Capture the cell that displays the provided text and extract its [X, Y] central coordinate. 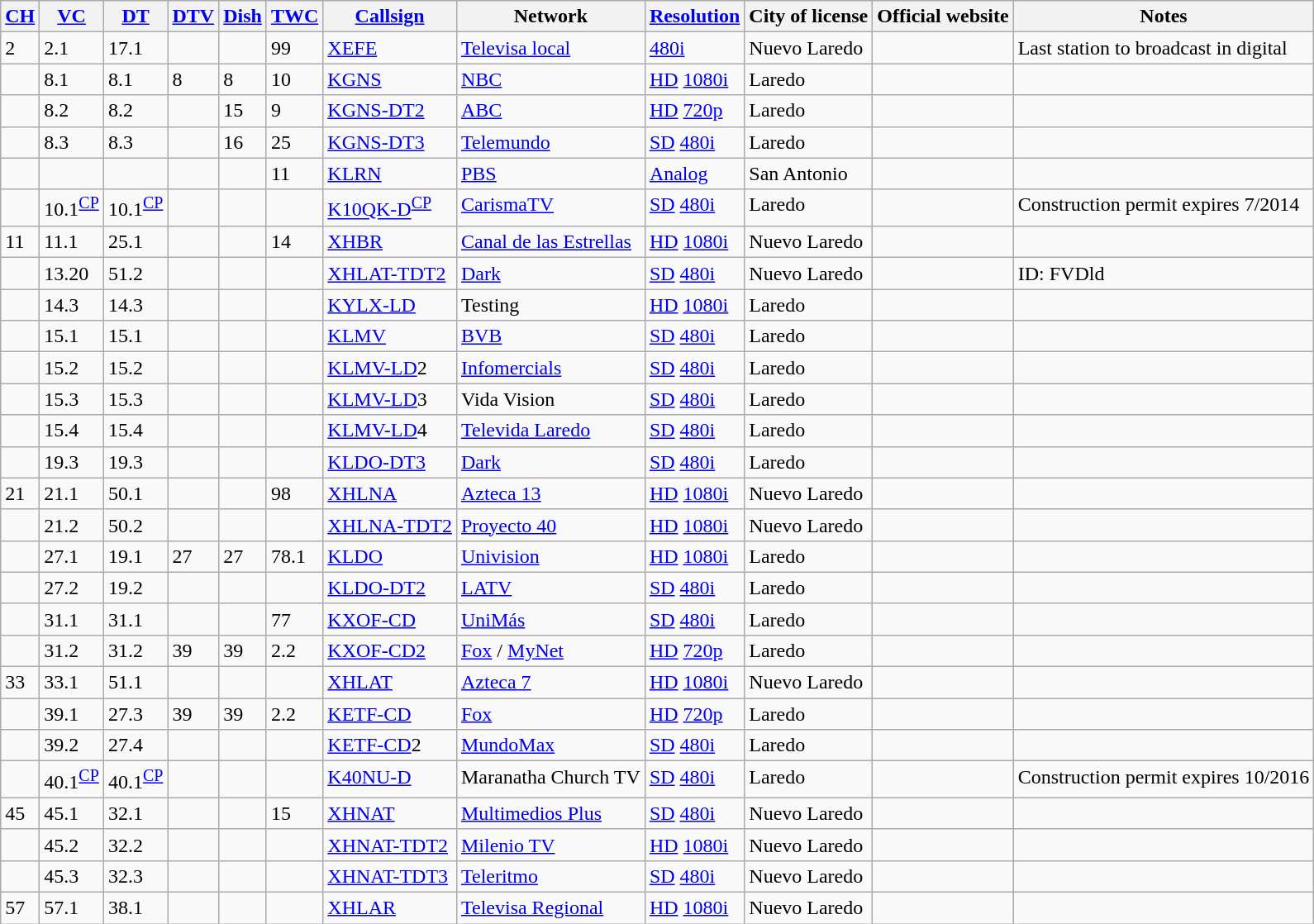
VC [72, 17]
21.2 [72, 525]
77 [294, 619]
XHNAT-TDT2 [390, 845]
16 [243, 142]
PBS [550, 174]
XEFE [390, 48]
Azteca 7 [550, 683]
Fox / MyNet [550, 650]
27.3 [136, 714]
ABC [550, 111]
45.2 [72, 845]
Televisa local [550, 48]
Analog [694, 174]
Vida Vision [550, 399]
KLDO-DT2 [390, 588]
27.2 [72, 588]
99 [294, 48]
Network [550, 17]
Testing [550, 305]
Teleritmo [550, 876]
Televida Laredo [550, 431]
Univision [550, 556]
KLMV [390, 336]
98 [294, 493]
XHLNA-TDT2 [390, 525]
Televisa Regional [550, 907]
KLDO-DT3 [390, 462]
Callsign [390, 17]
2 [20, 48]
KLMV-LD2 [390, 368]
32.3 [136, 876]
50.2 [136, 525]
Construction permit expires 10/2016 [1164, 780]
Proyecto 40 [550, 525]
DTV [193, 17]
57.1 [72, 907]
KGNS-DT3 [390, 142]
27.1 [72, 556]
XHNAT-TDT3 [390, 876]
CH [20, 17]
XHLAR [390, 907]
K40NU-D [390, 780]
Milenio TV [550, 845]
33.1 [72, 683]
27.4 [136, 745]
Maranatha Church TV [550, 780]
25 [294, 142]
39.1 [72, 714]
33 [20, 683]
NBC [550, 79]
19.1 [136, 556]
LATV [550, 588]
21 [20, 493]
51.1 [136, 683]
Resolution [694, 17]
17.1 [136, 48]
KLMV-LD4 [390, 431]
KGNS-DT2 [390, 111]
KETF-CD [390, 714]
XHLAT-TDT2 [390, 274]
XHLAT [390, 683]
57 [20, 907]
Multimedios Plus [550, 813]
DT [136, 17]
BVB [550, 336]
45.3 [72, 876]
CarismaTV [550, 208]
45 [20, 813]
78.1 [294, 556]
XHLNA [390, 493]
2.1 [72, 48]
Official website [943, 17]
480i [694, 48]
50.1 [136, 493]
10 [294, 79]
KGNS [390, 79]
Construction permit expires 7/2014 [1164, 208]
Fox [550, 714]
39.2 [72, 745]
City of license [808, 17]
Notes [1164, 17]
21.1 [72, 493]
25.1 [136, 242]
Telemundo [550, 142]
51.2 [136, 274]
14 [294, 242]
11.1 [72, 242]
KYLX-LD [390, 305]
9 [294, 111]
KLRN [390, 174]
Dish [243, 17]
TWC [294, 17]
ID: FVDld [1164, 274]
13.20 [72, 274]
San Antonio [808, 174]
XHBR [390, 242]
KXOF-CD [390, 619]
Last station to broadcast in digital [1164, 48]
XHNAT [390, 813]
45.1 [72, 813]
Azteca 13 [550, 493]
KLMV-LD3 [390, 399]
32.1 [136, 813]
32.2 [136, 845]
K10QK-DCP [390, 208]
MundoMax [550, 745]
19.2 [136, 588]
38.1 [136, 907]
Canal de las Estrellas [550, 242]
KETF-CD2 [390, 745]
KXOF-CD2 [390, 650]
UniMás [550, 619]
KLDO [390, 556]
Infomercials [550, 368]
